Return (x, y) of the center of cell containing provided text 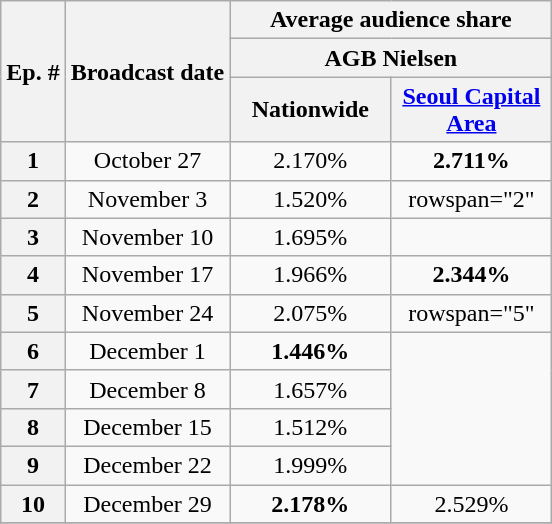
2.178% (310, 503)
1.966% (310, 275)
rowspan="5" (472, 313)
1.446% (310, 351)
2.075% (310, 313)
2.529% (472, 503)
December 1 (148, 351)
December 22 (148, 465)
November 3 (148, 199)
Seoul Capital Area (472, 110)
November 17 (148, 275)
4 (33, 275)
Nationwide (310, 110)
10 (33, 503)
AGB Nielsen (391, 58)
1.512% (310, 427)
rowspan="2" (472, 199)
December 29 (148, 503)
2.711% (472, 161)
5 (33, 313)
2.344% (472, 275)
Ep. # (33, 72)
November 10 (148, 237)
October 27 (148, 161)
9 (33, 465)
7 (33, 389)
8 (33, 427)
December 15 (148, 427)
1.520% (310, 199)
1.695% (310, 237)
Broadcast date (148, 72)
December 8 (148, 389)
2 (33, 199)
6 (33, 351)
November 24 (148, 313)
1 (33, 161)
1.999% (310, 465)
1.657% (310, 389)
2.170% (310, 161)
Average audience share (391, 20)
3 (33, 237)
